Return [X, Y] of the center of cell containing provided text 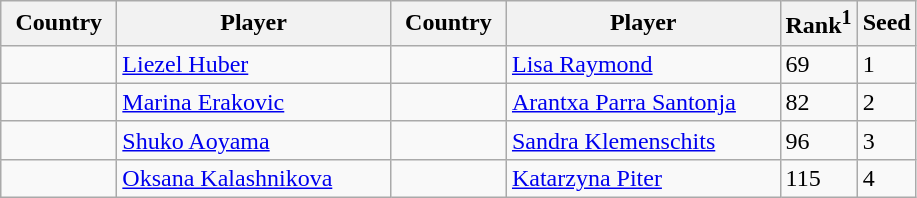
Lisa Raymond [643, 64]
Shuko Aoyama [254, 140]
4 [886, 178]
Sandra Klemenschits [643, 140]
96 [818, 140]
Katarzyna Piter [643, 178]
Marina Erakovic [254, 102]
Liezel Huber [254, 64]
1 [886, 64]
2 [886, 102]
Arantxa Parra Santonja [643, 102]
Seed [886, 24]
Oksana Kalashnikova [254, 178]
Rank1 [818, 24]
115 [818, 178]
69 [818, 64]
3 [886, 140]
82 [818, 102]
